Extract the [X, Y] coordinate from the center of the cell holding the provided text.  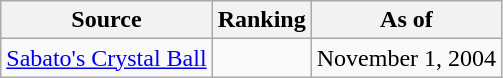
Ranking [262, 20]
November 1, 2004 [406, 58]
As of [406, 20]
Sabato's Crystal Ball [106, 58]
Source [106, 20]
